Search for the cell housing the specified text and yield its (x, y) center coordinate. 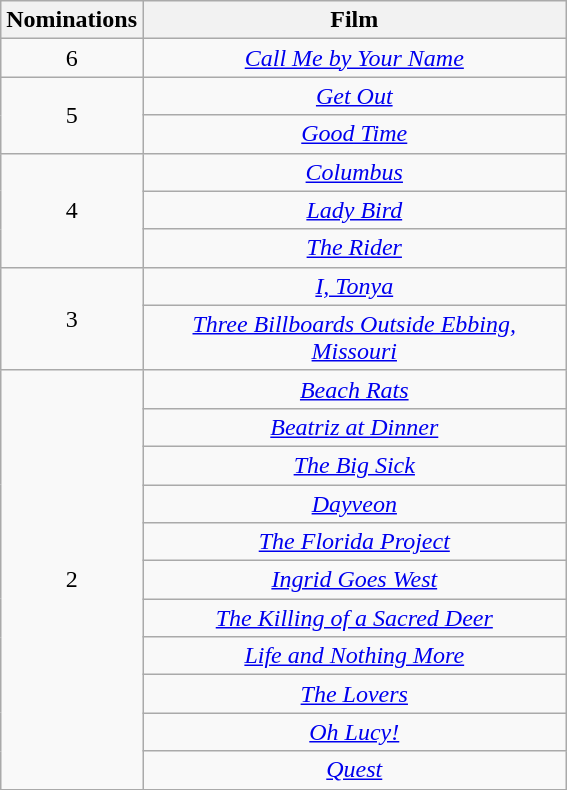
Good Time (354, 134)
Lady Bird (354, 210)
Quest (354, 770)
The Big Sick (354, 465)
Get Out (354, 96)
Ingrid Goes West (354, 580)
Columbus (354, 172)
The Lovers (354, 694)
4 (72, 210)
Nominations (72, 20)
I, Tonya (354, 286)
Oh Lucy! (354, 732)
2 (72, 580)
Three Billboards Outside Ebbing, Missouri (354, 338)
3 (72, 318)
Film (354, 20)
5 (72, 115)
Life and Nothing More (354, 656)
Dayveon (354, 503)
Call Me by Your Name (354, 58)
Beach Rats (354, 389)
The Killing of a Sacred Deer (354, 618)
6 (72, 58)
The Rider (354, 248)
Beatriz at Dinner (354, 427)
The Florida Project (354, 542)
